Find where the given text appears and provide that cell's center as [x, y] coordinate. 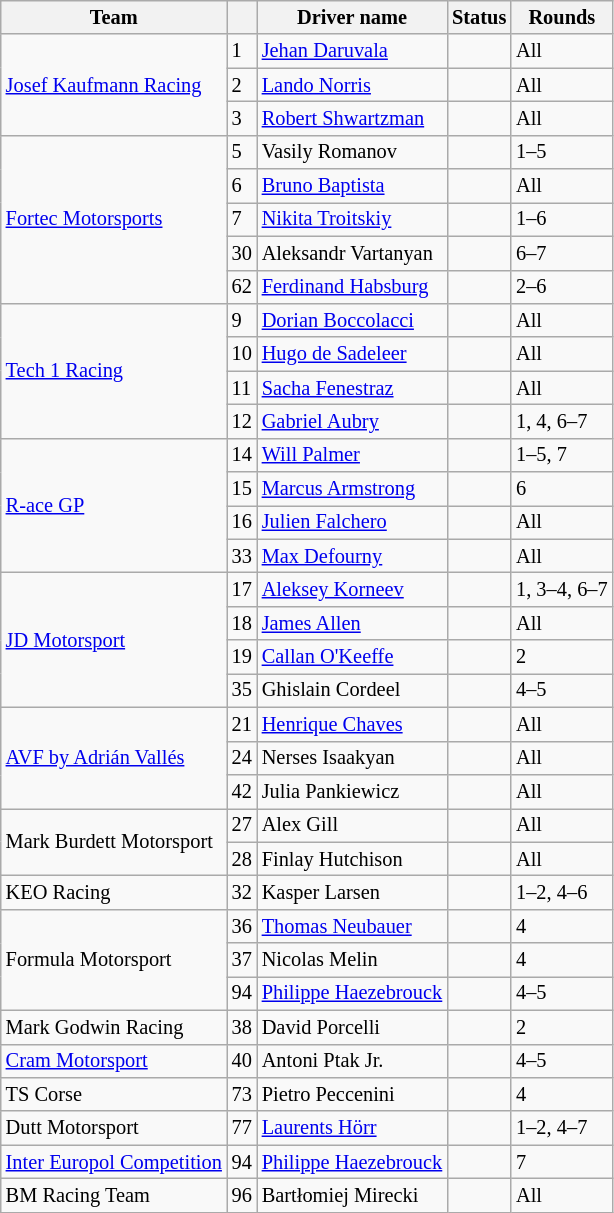
42 [242, 791]
17 [242, 589]
Ferdinand Habsburg [352, 287]
Nerses Isaakyan [352, 758]
Dutt Motorsport [114, 1128]
Rounds [562, 17]
1–5, 7 [562, 455]
Marcus Armstrong [352, 489]
Status [479, 17]
3 [242, 118]
Pietro Peccenini [352, 1094]
9 [242, 320]
19 [242, 657]
Sacha Fenestraz [352, 388]
33 [242, 556]
Bartłomiej Mirecki [352, 1195]
1–6 [562, 219]
Finlay Hutchison [352, 859]
James Allen [352, 623]
Nicolas Melin [352, 960]
Ghislain Cordeel [352, 690]
Antoni Ptak Jr. [352, 1061]
Bruno Baptista [352, 186]
5 [242, 152]
1, 4, 6–7 [562, 421]
21 [242, 724]
10 [242, 354]
Julien Falchero [352, 522]
KEO Racing [114, 892]
Thomas Neubauer [352, 926]
Hugo de Sadeleer [352, 354]
36 [242, 926]
Laurents Hörr [352, 1128]
1–2, 4–6 [562, 892]
Aleksandr Vartanyan [352, 253]
Mark Burdett Motorsport [114, 842]
15 [242, 489]
David Porcelli [352, 1027]
38 [242, 1027]
1 [242, 51]
18 [242, 623]
Inter Europol Competition [114, 1162]
Josef Kaufmann Racing [114, 84]
Tech 1 Racing [114, 370]
24 [242, 758]
Mark Godwin Racing [114, 1027]
Will Palmer [352, 455]
35 [242, 690]
Driver name [352, 17]
Fortec Motorsports [114, 219]
Henrique Chaves [352, 724]
Formula Motorsport [114, 960]
11 [242, 388]
Dorian Boccolacci [352, 320]
Gabriel Aubry [352, 421]
Cram Motorsport [114, 1061]
2–6 [562, 287]
Jehan Daruvala [352, 51]
27 [242, 825]
37 [242, 960]
1–2, 4–7 [562, 1128]
96 [242, 1195]
TS Corse [114, 1094]
Vasily Romanov [352, 152]
32 [242, 892]
Kasper Larsen [352, 892]
40 [242, 1061]
Nikita Troitskiy [352, 219]
28 [242, 859]
R-ace GP [114, 506]
Robert Shwartzman [352, 118]
77 [242, 1128]
12 [242, 421]
Lando Norris [352, 85]
AVF by Adrián Vallés [114, 758]
6–7 [562, 253]
Aleksey Korneev [352, 589]
Callan O'Keeffe [352, 657]
BM Racing Team [114, 1195]
1, 3–4, 6–7 [562, 589]
Julia Pankiewicz [352, 791]
14 [242, 455]
73 [242, 1094]
JD Motorsport [114, 640]
62 [242, 287]
1–5 [562, 152]
Max Defourny [352, 556]
30 [242, 253]
Team [114, 17]
Alex Gill [352, 825]
16 [242, 522]
